Return the (X, Y) coordinate for the center point of the cell that contains the specified text.  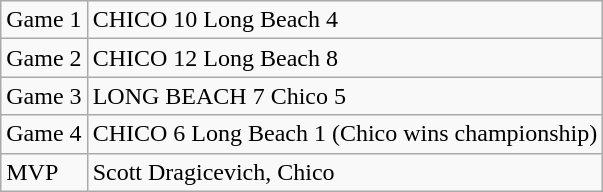
MVP (44, 172)
CHICO 6 Long Beach 1 (Chico wins championship) (345, 134)
CHICO 10 Long Beach 4 (345, 20)
Game 3 (44, 96)
LONG BEACH 7 Chico 5 (345, 96)
Game 1 (44, 20)
Game 2 (44, 58)
Scott Dragicevich, Chico (345, 172)
Game 4 (44, 134)
CHICO 12 Long Beach 8 (345, 58)
